Provide the (X, Y) coordinate of the cell's center where the given text is located.  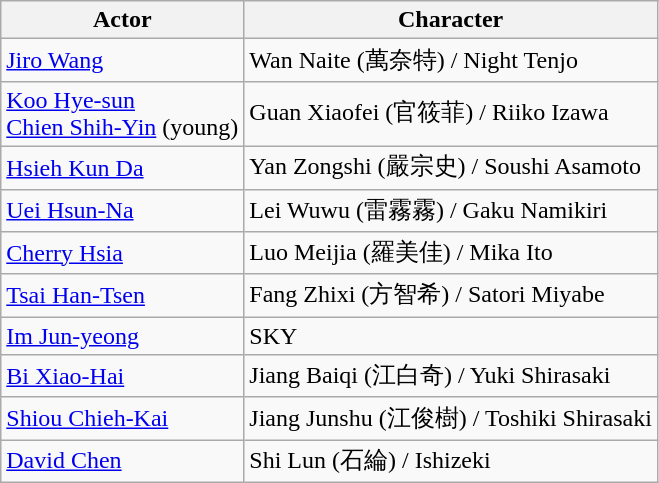
Im Jun-yeong (122, 336)
Fang Zhixi (方智希) / Satori Miyabe (451, 296)
Yan Zongshi (嚴宗史) / Soushi Asamoto (451, 168)
Shi Lun (石綸) / Ishizeki (451, 462)
Jiang Junshu (江俊樹) / Toshiki Shirasaki (451, 418)
Cherry Hsia (122, 254)
Shiou Chieh-Kai (122, 418)
Character (451, 20)
Actor (122, 20)
Jiang Baiqi (江白奇) / Yuki Shirasaki (451, 376)
Bi Xiao-Hai (122, 376)
Tsai Han-Tsen (122, 296)
Hsieh Kun Da (122, 168)
Jiro Wang (122, 60)
Koo Hye-sunChien Shih-Yin (young) (122, 114)
David Chen (122, 462)
SKY (451, 336)
Wan Naite (萬奈特) / Night Tenjo (451, 60)
Guan Xiaofei (官筱菲) / Riiko Izawa (451, 114)
Luo Meijia (羅美佳) / Mika Ito (451, 254)
Uei Hsun-Na (122, 210)
Lei Wuwu (雷霧霧) / Gaku Namikiri (451, 210)
